From the cell containing the given text, extract its center point as [X, Y] coordinate. 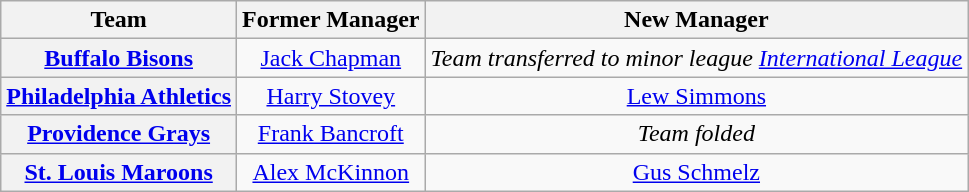
Team folded [696, 134]
Team [119, 20]
Buffalo Bisons [119, 58]
Former Manager [332, 20]
Jack Chapman [332, 58]
New Manager [696, 20]
Philadelphia Athletics [119, 96]
Lew Simmons [696, 96]
Team transferred to minor league International League [696, 58]
Gus Schmelz [696, 172]
Alex McKinnon [332, 172]
St. Louis Maroons [119, 172]
Frank Bancroft [332, 134]
Providence Grays [119, 134]
Harry Stovey [332, 96]
